Capture the cell that displays the provided text and extract its [x, y] central coordinate. 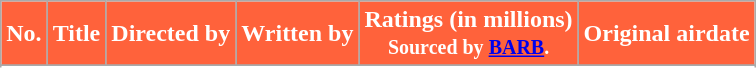
No. [24, 34]
Original airdate [666, 34]
Ratings (in millions) Sourced by BARB. [468, 34]
Directed by [171, 34]
Written by [298, 34]
Title [76, 34]
